Return [x, y] of the center of cell containing provided text 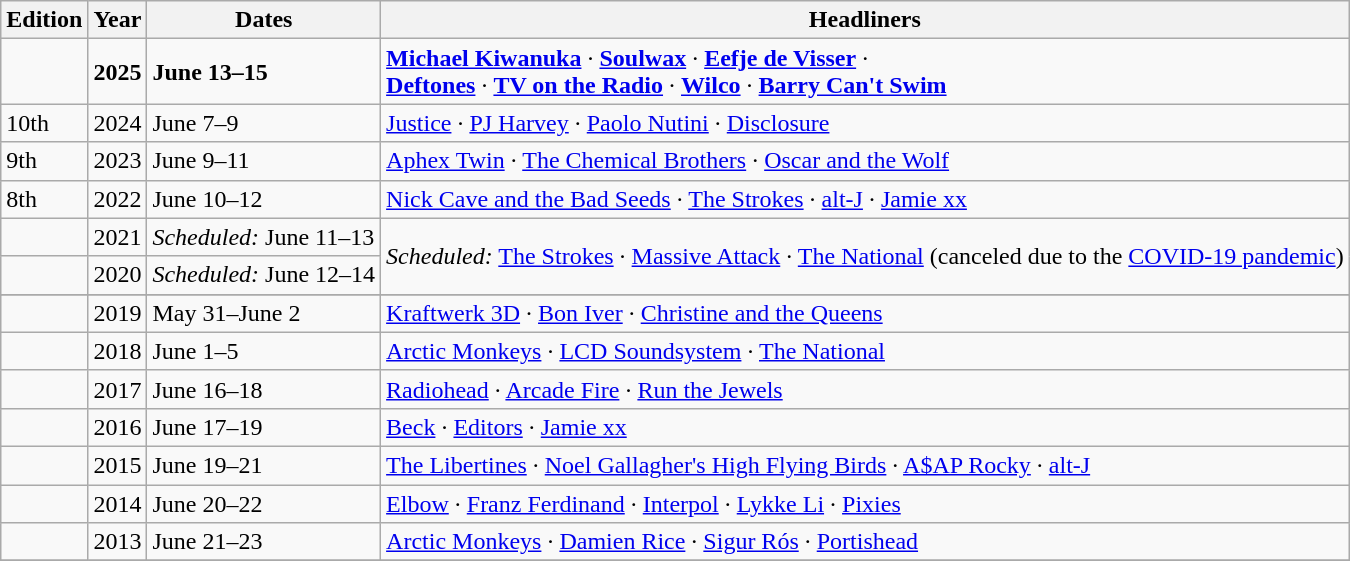
June 1–5 [264, 351]
Aphex Twin · The Chemical Brothers · Oscar and the Wolf [866, 161]
June 17–19 [264, 427]
Justice · PJ Harvey · Paolo Nutini · Disclosure [866, 123]
June 9–11 [264, 161]
2022 [118, 199]
Nick Cave and the Bad Seeds · The Strokes · alt-J · Jamie xx [866, 199]
June 21–23 [264, 542]
2015 [118, 465]
June 19–21 [264, 465]
2024 [118, 123]
Scheduled: June 12–14 [264, 275]
2021 [118, 237]
Arctic Monkeys · LCD Soundsystem · The National [866, 351]
June 7–9 [264, 123]
2016 [118, 427]
June 20–22 [264, 503]
2019 [118, 313]
Radiohead · Arcade Fire · Run the Jewels [866, 389]
2017 [118, 389]
9th [44, 161]
2023 [118, 161]
Headliners [866, 20]
2025 [118, 72]
June 10–12 [264, 199]
8th [44, 199]
Dates [264, 20]
Beck · Editors · Jamie xx [866, 427]
May 31–June 2 [264, 313]
June 13–15 [264, 72]
10th [44, 123]
Year [118, 20]
2014 [118, 503]
Elbow · Franz Ferdinand · Interpol · Lykke Li · Pixies [866, 503]
2013 [118, 542]
2018 [118, 351]
Edition [44, 20]
Michael Kiwanuka · Soulwax · Eefje de Visser · Deftones · TV on the Radio · Wilco · Barry Can't Swim [866, 72]
Scheduled: The Strokes · Massive Attack · The National (canceled due to the COVID-19 pandemic) [866, 256]
Scheduled: June 11–13 [264, 237]
Arctic Monkeys · Damien Rice · Sigur Rós · Portishead [866, 542]
2020 [118, 275]
June 16–18 [264, 389]
The Libertines · Noel Gallagher's High Flying Birds · A$AP Rocky · alt-J [866, 465]
Kraftwerk 3D · Bon Iver · Christine and the Queens [866, 313]
